Locate the cell with the specified text and output its [x, y] center coordinate. 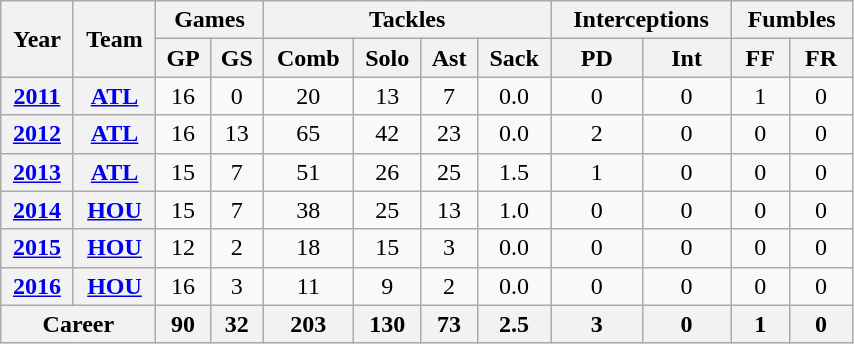
1.0 [514, 210]
11 [308, 286]
2016 [37, 286]
2015 [37, 248]
38 [308, 210]
26 [388, 172]
Sack [514, 58]
12 [183, 248]
32 [236, 324]
GP [183, 58]
51 [308, 172]
2011 [37, 96]
2012 [37, 134]
FF [760, 58]
GS [236, 58]
203 [308, 324]
Tackles [407, 20]
2014 [37, 210]
42 [388, 134]
Solo [388, 58]
1.5 [514, 172]
20 [308, 96]
2.5 [514, 324]
90 [183, 324]
Year [37, 39]
2013 [37, 172]
18 [308, 248]
65 [308, 134]
Games [210, 20]
23 [449, 134]
Team [114, 39]
130 [388, 324]
Career [78, 324]
9 [388, 286]
Comb [308, 58]
Ast [449, 58]
Fumbles [792, 20]
Interceptions [641, 20]
PD [596, 58]
73 [449, 324]
Int [686, 58]
FR [822, 58]
